Provide the [X, Y] coordinate of the cell's center where the given text is located.  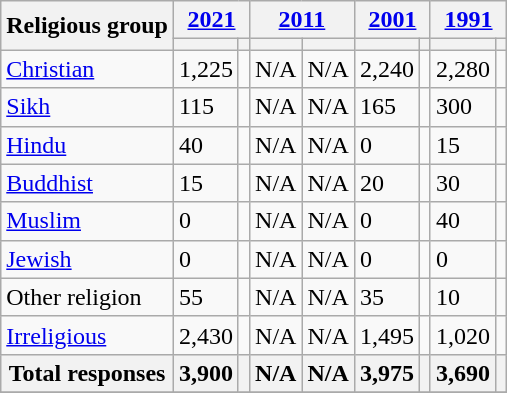
Sikh [88, 107]
2,240 [386, 69]
Total responses [88, 373]
1991 [468, 20]
3,900 [206, 373]
300 [462, 107]
115 [206, 107]
2011 [302, 20]
1,225 [206, 69]
10 [462, 297]
30 [462, 183]
3,690 [462, 373]
165 [386, 107]
Christian [88, 69]
3,975 [386, 373]
2,430 [206, 335]
Irreligious [88, 335]
Religious group [88, 26]
1,495 [386, 335]
2,280 [462, 69]
1,020 [462, 335]
55 [206, 297]
35 [386, 297]
Hindu [88, 145]
Other religion [88, 297]
Jewish [88, 259]
Buddhist [88, 183]
20 [386, 183]
2021 [211, 20]
Muslim [88, 221]
2001 [392, 20]
